Detect which cell encompasses the target text, then output its (X, Y) center coordinate. 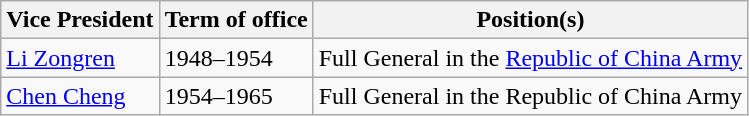
1948–1954 (236, 58)
1954–1965 (236, 96)
Position(s) (530, 20)
Chen Cheng (80, 96)
Term of office (236, 20)
Vice President (80, 20)
Li Zongren (80, 58)
